Determine the (X, Y) coordinate at the center of the cell enclosing the given text.  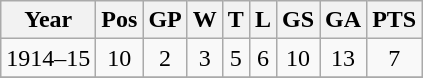
PTS (394, 20)
Year (48, 20)
L (262, 20)
GS (298, 20)
7 (394, 58)
Pos (120, 20)
5 (236, 58)
W (204, 20)
GP (165, 20)
GA (344, 20)
13 (344, 58)
2 (165, 58)
T (236, 20)
6 (262, 58)
3 (204, 58)
1914–15 (48, 58)
